Extract the (X, Y) coordinate from the center of the cell holding the provided text.  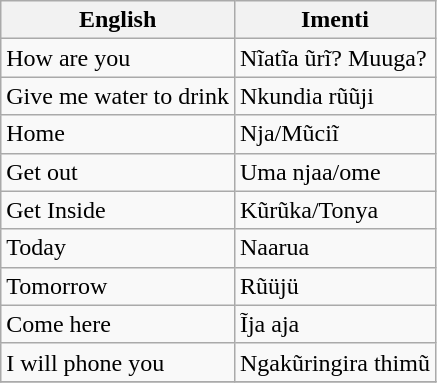
Nkundia rũũji (334, 96)
Come here (118, 324)
Nĩatĩa ũrĩ? Muuga? (334, 58)
Today (118, 248)
Imenti (334, 20)
Nja/Mũciĩ (334, 134)
English (118, 20)
Give me water to drink (118, 96)
Ĩja aja (334, 324)
How are you (118, 58)
I will phone you (118, 362)
Kũrũka/Tonya (334, 210)
Rũüjü (334, 286)
Naarua (334, 248)
Get Inside (118, 210)
Get out (118, 172)
Tomorrow (118, 286)
Uma njaa/ome (334, 172)
Ngakũringira thimũ (334, 362)
Home (118, 134)
